Pinpoint the cell where the given text exists, returning its (x, y) midpoint coordinate. 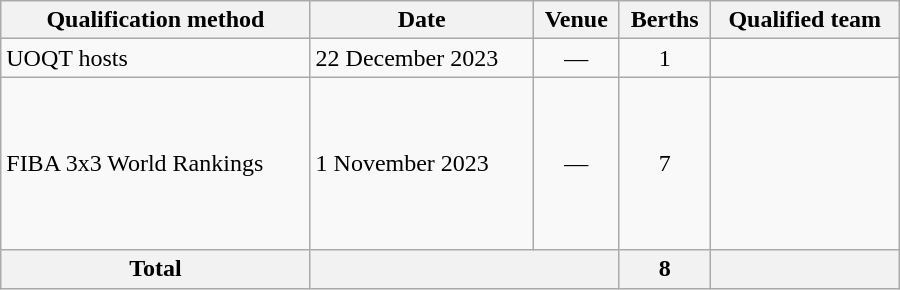
Berths (664, 20)
Qualified team (804, 20)
8 (664, 269)
22 December 2023 (422, 58)
UOQT hosts (156, 58)
FIBA 3x3 World Rankings (156, 164)
Date (422, 20)
1 November 2023 (422, 164)
Total (156, 269)
7 (664, 164)
Qualification method (156, 20)
Venue (576, 20)
1 (664, 58)
